Search for the cell housing the specified text and yield its (x, y) center coordinate. 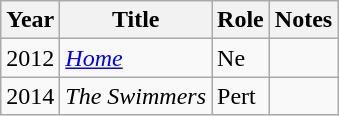
The Swimmers (136, 96)
Notes (303, 20)
Pert (241, 96)
2014 (30, 96)
Role (241, 20)
Ne (241, 58)
Year (30, 20)
Title (136, 20)
2012 (30, 58)
Home (136, 58)
